Find where the given text appears and provide that cell's center as (x, y) coordinate. 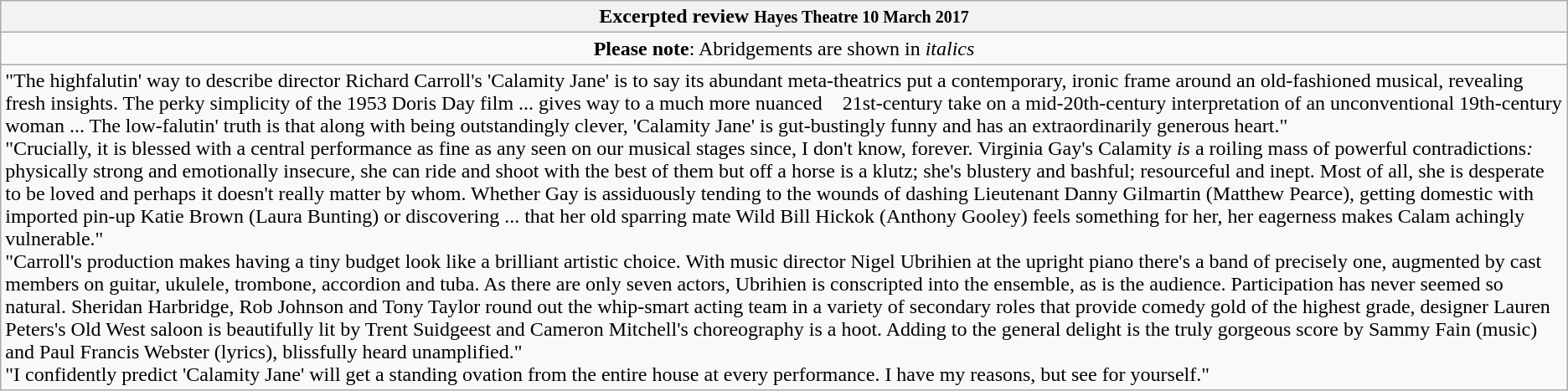
Excerpted review Hayes Theatre 10 March 2017 (784, 17)
Please note: Abridgements are shown in italics (784, 49)
